Capture the cell that displays the provided text and extract its [x, y] central coordinate. 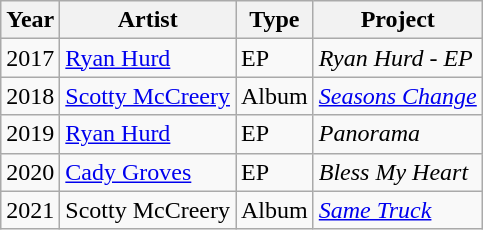
Type [275, 20]
Project [398, 20]
2021 [30, 210]
Same Truck [398, 210]
2020 [30, 172]
2017 [30, 58]
Panorama [398, 134]
Cady Groves [148, 172]
Seasons Change [398, 96]
2018 [30, 96]
Year [30, 20]
2019 [30, 134]
Ryan Hurd - EP [398, 58]
Artist [148, 20]
Bless My Heart [398, 172]
